Detect which cell encompasses the target text, then output its (X, Y) center coordinate. 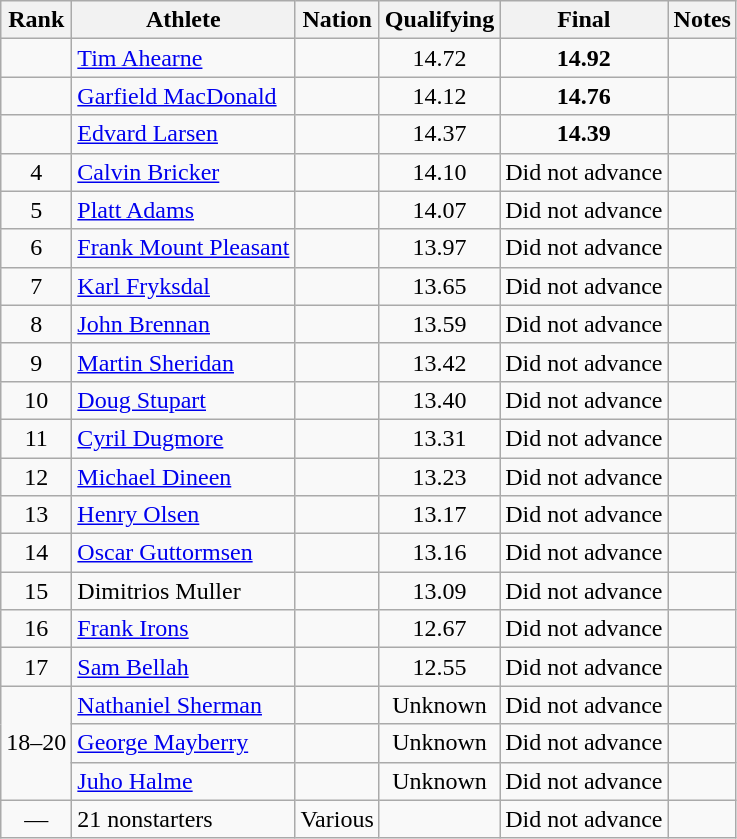
Notes (702, 20)
10 (36, 400)
13.17 (439, 515)
13.59 (439, 324)
George Mayberry (184, 743)
Garfield MacDonald (184, 96)
9 (36, 362)
Various (337, 819)
21 nonstarters (184, 819)
14.76 (584, 96)
18–20 (36, 743)
14.92 (584, 58)
6 (36, 248)
Juho Halme (184, 781)
17 (36, 667)
14.07 (439, 210)
7 (36, 286)
Oscar Guttormsen (184, 553)
Final (584, 20)
14.72 (439, 58)
Rank (36, 20)
14.39 (584, 134)
Doug Stupart (184, 400)
Nation (337, 20)
Calvin Bricker (184, 172)
Martin Sheridan (184, 362)
15 (36, 591)
13 (36, 515)
Platt Adams (184, 210)
Athlete (184, 20)
14.12 (439, 96)
13.40 (439, 400)
12.55 (439, 667)
Cyril Dugmore (184, 438)
12.67 (439, 629)
Sam Bellah (184, 667)
14.10 (439, 172)
13.65 (439, 286)
14.37 (439, 134)
13.16 (439, 553)
Frank Mount Pleasant (184, 248)
Henry Olsen (184, 515)
Tim Ahearne (184, 58)
13.23 (439, 477)
14 (36, 553)
John Brennan (184, 324)
16 (36, 629)
13.31 (439, 438)
Qualifying (439, 20)
13.97 (439, 248)
4 (36, 172)
12 (36, 477)
13.42 (439, 362)
Nathaniel Sherman (184, 705)
Dimitrios Muller (184, 591)
5 (36, 210)
— (36, 819)
Edvard Larsen (184, 134)
Frank Irons (184, 629)
Michael Dineen (184, 477)
13.09 (439, 591)
8 (36, 324)
11 (36, 438)
Karl Fryksdal (184, 286)
